Extract the (x, y) coordinate from the center of the cell holding the provided text.  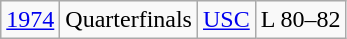
USC (226, 20)
L 80–82 (300, 20)
1974 (30, 20)
Quarterfinals (129, 20)
